Provide the [x, y] coordinate of the cell's center where the given text is located.  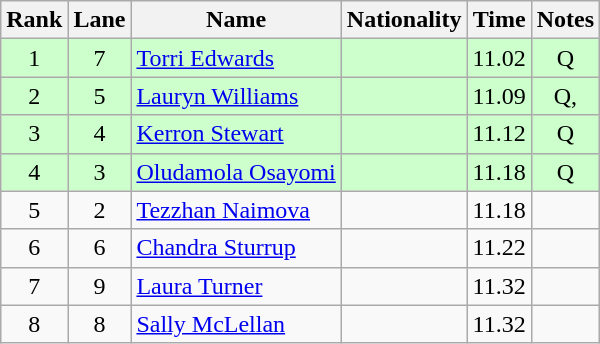
Lane [100, 20]
Rank [34, 20]
Name [236, 20]
11.22 [499, 248]
11.02 [499, 58]
Time [499, 20]
Sally McLellan [236, 324]
Lauryn Williams [236, 96]
Torri Edwards [236, 58]
11.09 [499, 96]
Chandra Sturrup [236, 248]
11.12 [499, 134]
Laura Turner [236, 286]
1 [34, 58]
Nationality [404, 20]
Notes [565, 20]
Kerron Stewart [236, 134]
Tezzhan Naimova [236, 210]
9 [100, 286]
Q, [565, 96]
Oludamola Osayomi [236, 172]
